Find where the given text appears and provide that cell's center as [x, y] coordinate. 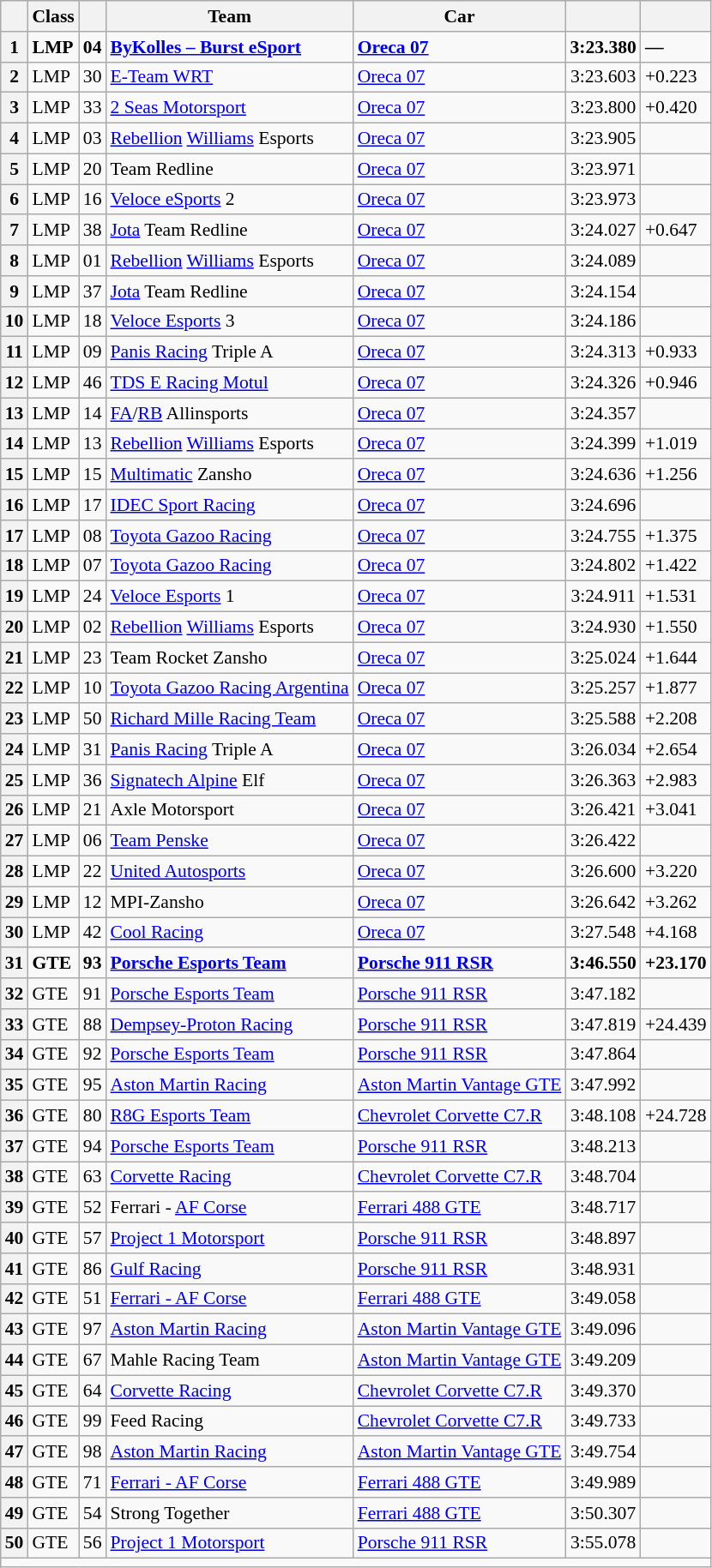
+0.946 [676, 383]
3:24.186 [602, 321]
01 [93, 261]
3:50.307 [602, 1513]
63 [93, 1177]
R8G Esports Team [229, 1116]
27 [15, 841]
3:47.819 [602, 1024]
+0.420 [676, 108]
9 [15, 291]
99 [93, 1421]
TDS E Racing Motul [229, 383]
+3.262 [676, 902]
3:47.182 [602, 994]
3:55.078 [602, 1543]
3:49.058 [602, 1299]
3:23.971 [602, 169]
3:24.755 [602, 536]
Class [53, 16]
98 [93, 1452]
48 [15, 1482]
Veloce eSports 2 [229, 200]
56 [93, 1543]
Axle Motorsport [229, 810]
3:48.931 [602, 1269]
40 [15, 1238]
43 [15, 1330]
+3.220 [676, 872]
07 [93, 566]
+1.256 [676, 475]
Veloce Esports 1 [229, 597]
Strong Together [229, 1513]
1 [15, 47]
19 [15, 597]
57 [93, 1238]
3:24.930 [602, 628]
3:47.864 [602, 1054]
+1.877 [676, 688]
+1.550 [676, 628]
3 [15, 108]
2 [15, 77]
3:26.363 [602, 780]
3:26.600 [602, 872]
United Autosports [229, 872]
88 [93, 1024]
3:48.717 [602, 1208]
3:49.754 [602, 1452]
3:48.704 [602, 1177]
93 [93, 964]
3:47.992 [602, 1085]
29 [15, 902]
IDEC Sport Racing [229, 505]
3:49.989 [602, 1482]
+0.933 [676, 352]
3:25.257 [602, 688]
91 [93, 994]
Signatech Alpine Elf [229, 780]
3:23.905 [602, 139]
+2.654 [676, 749]
52 [93, 1208]
Toyota Gazoo Racing Argentina [229, 688]
32 [15, 994]
Team Redline [229, 169]
+0.647 [676, 231]
39 [15, 1208]
49 [15, 1513]
8 [15, 261]
3:24.154 [602, 291]
3:48.108 [602, 1116]
2 Seas Motorsport [229, 108]
+24.728 [676, 1116]
Team Rocket Zansho [229, 658]
3:26.034 [602, 749]
+2.208 [676, 719]
5 [15, 169]
3:24.911 [602, 597]
MPI-Zansho [229, 902]
3:24.326 [602, 383]
Multimatic Zansho [229, 475]
3:24.357 [602, 413]
3:24.027 [602, 231]
41 [15, 1269]
26 [15, 810]
3:26.422 [602, 841]
3:27.548 [602, 933]
3:24.802 [602, 566]
Gulf Racing [229, 1269]
Richard Mille Racing Team [229, 719]
3:49.096 [602, 1330]
Team [229, 16]
+1.644 [676, 658]
08 [93, 536]
+1.531 [676, 597]
54 [93, 1513]
04 [93, 47]
95 [93, 1085]
3:49.370 [602, 1391]
64 [93, 1391]
Cool Racing [229, 933]
94 [93, 1146]
3:49.733 [602, 1421]
80 [93, 1116]
3:48.213 [602, 1146]
3:26.642 [602, 902]
3:25.024 [602, 658]
3:23.380 [602, 47]
97 [93, 1330]
+2.983 [676, 780]
Dempsey-Proton Racing [229, 1024]
ByKolles – Burst eSport [229, 47]
3:24.089 [602, 261]
Veloce Esports 3 [229, 321]
51 [93, 1299]
47 [15, 1452]
3:23.973 [602, 200]
3:24.399 [602, 444]
34 [15, 1054]
28 [15, 872]
4 [15, 139]
06 [93, 841]
— [676, 47]
Team Penske [229, 841]
03 [93, 139]
3:23.603 [602, 77]
3:26.421 [602, 810]
71 [93, 1482]
3:23.800 [602, 108]
6 [15, 200]
Feed Racing [229, 1421]
+3.041 [676, 810]
+24.439 [676, 1024]
+0.223 [676, 77]
25 [15, 780]
3:49.209 [602, 1361]
02 [93, 628]
E-Team WRT [229, 77]
+23.170 [676, 964]
Mahle Racing Team [229, 1361]
67 [93, 1361]
3:48.897 [602, 1238]
35 [15, 1085]
7 [15, 231]
+1.375 [676, 536]
3:24.636 [602, 475]
+4.168 [676, 933]
FA/RB Allinsports [229, 413]
3:25.588 [602, 719]
Car [460, 16]
09 [93, 352]
11 [15, 352]
44 [15, 1361]
+1.019 [676, 444]
3:24.696 [602, 505]
45 [15, 1391]
3:46.550 [602, 964]
86 [93, 1269]
3:24.313 [602, 352]
+1.422 [676, 566]
92 [93, 1054]
